Locate the cell with the specified text and output its [x, y] center coordinate. 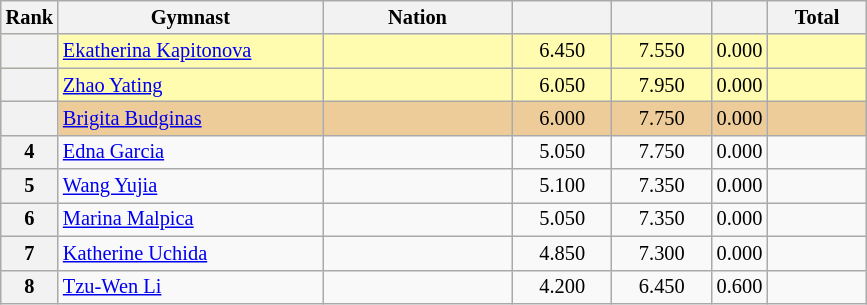
Katherine Uchida [190, 253]
5.100 [562, 186]
Ekatherina Kapitonova [190, 51]
7.950 [662, 85]
4 [30, 152]
Nation [418, 17]
4.200 [562, 287]
Marina Malpica [190, 219]
Zhao Yating [190, 85]
7.300 [662, 253]
Gymnast [190, 17]
6 [30, 219]
5 [30, 186]
6.000 [562, 118]
Wang Yujia [190, 186]
8 [30, 287]
4.850 [562, 253]
Rank [30, 17]
6.050 [562, 85]
7.550 [662, 51]
0.600 [740, 287]
Brigita Budginas [190, 118]
Total [817, 17]
Tzu-Wen Li [190, 287]
7 [30, 253]
Edna Garcia [190, 152]
